Pinpoint the cell where the given text exists, returning its [x, y] midpoint coordinate. 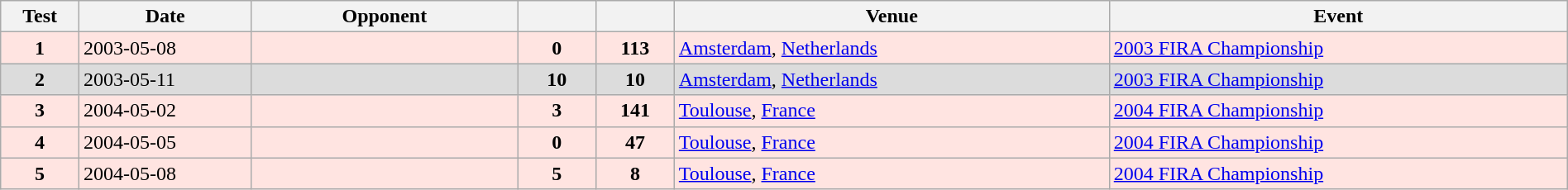
Opponent [385, 17]
2004-05-02 [165, 111]
4 [40, 142]
113 [635, 48]
Venue [892, 17]
2003-05-08 [165, 48]
2004-05-08 [165, 173]
Test [40, 17]
2004-05-05 [165, 142]
Date [165, 17]
141 [635, 111]
8 [635, 173]
2003-05-11 [165, 79]
1 [40, 48]
2 [40, 79]
Event [1338, 17]
47 [635, 142]
